Provide the (X, Y) coordinate of the cell's center where the given text is located.  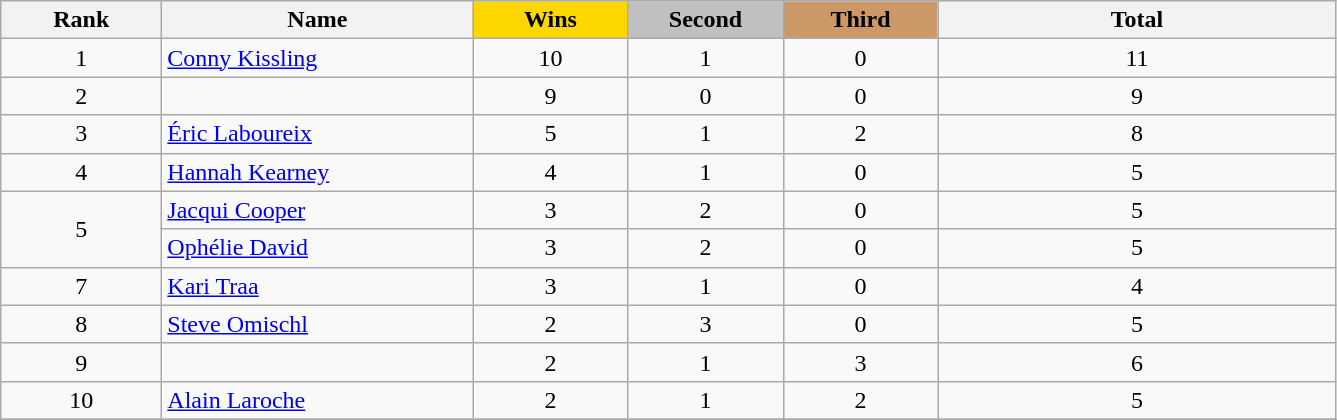
Rank (82, 20)
Total (1137, 20)
Ophélie David (318, 248)
7 (82, 286)
Hannah Kearney (318, 172)
Kari Traa (318, 286)
6 (1137, 362)
11 (1137, 58)
Alain Laroche (318, 400)
Name (318, 20)
Éric Laboureix (318, 134)
Jacqui Cooper (318, 210)
Third (860, 20)
Steve Omischl (318, 324)
Conny Kissling (318, 58)
Wins (550, 20)
Second (706, 20)
